Extract the (x, y) coordinate from the center of the cell holding the provided text.  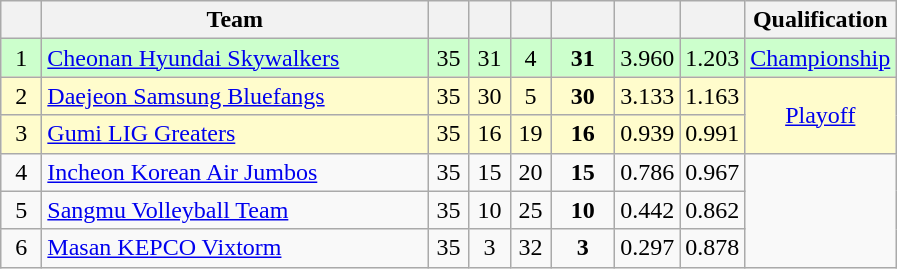
0.878 (712, 248)
Qualification (820, 20)
1 (22, 58)
2 (22, 96)
1.203 (712, 58)
Playoff (820, 115)
Championship (820, 58)
Gumi LIG Greaters (235, 134)
0.442 (648, 210)
Team (235, 20)
19 (530, 134)
Daejeon Samsung Bluefangs (235, 96)
0.967 (712, 172)
6 (22, 248)
20 (530, 172)
32 (530, 248)
0.939 (648, 134)
Sangmu Volleyball Team (235, 210)
Incheon Korean Air Jumbos (235, 172)
0.297 (648, 248)
0.786 (648, 172)
3.960 (648, 58)
1.163 (712, 96)
25 (530, 210)
Masan KEPCO Vixtorm (235, 248)
0.862 (712, 210)
3.133 (648, 96)
0.991 (712, 134)
Cheonan Hyundai Skywalkers (235, 58)
